For the text-containing cell, return its midpoint in [x, y] coordinate format. 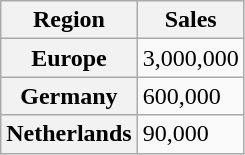
90,000 [190, 134]
Netherlands [69, 134]
3,000,000 [190, 58]
Sales [190, 20]
Germany [69, 96]
Europe [69, 58]
600,000 [190, 96]
Region [69, 20]
